Find where the given text appears and provide that cell's center as [X, Y] coordinate. 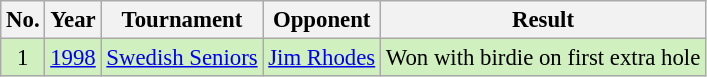
1 [23, 58]
Won with birdie on first extra hole [542, 58]
Tournament [182, 20]
Result [542, 20]
Opponent [322, 20]
Jim Rhodes [322, 58]
Year [73, 20]
Swedish Seniors [182, 58]
No. [23, 20]
1998 [73, 58]
